Provide the (X, Y) coordinate of the cell's center where the given text is located.  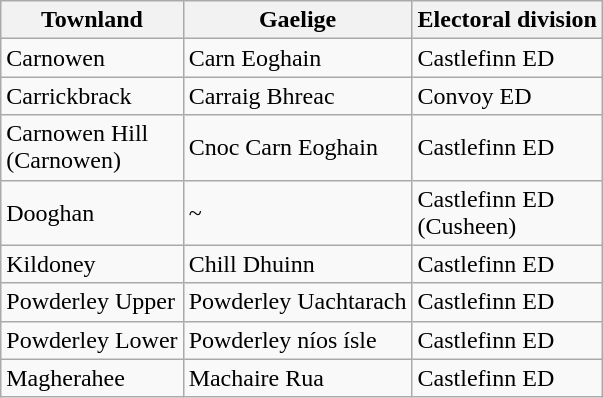
Powderley Lower (92, 340)
Magherahee (92, 378)
Chill Dhuinn (298, 264)
Electoral division (507, 20)
Carn Eoghain (298, 58)
Townland (92, 20)
Kildoney (92, 264)
~ (298, 212)
Convoy ED (507, 96)
Gaelige (298, 20)
Powderley Uachtarach (298, 302)
Castlefinn ED(Cusheen) (507, 212)
Carrickbrack (92, 96)
Carnowen (92, 58)
Cnoc Carn Eoghain (298, 148)
Carraig Bhreac (298, 96)
Dooghan (92, 212)
Powderley Upper (92, 302)
Powderley níos ísle (298, 340)
Carnowen Hill(Carnowen) (92, 148)
Machaire Rua (298, 378)
